Search for the cell housing the specified text and yield its [x, y] center coordinate. 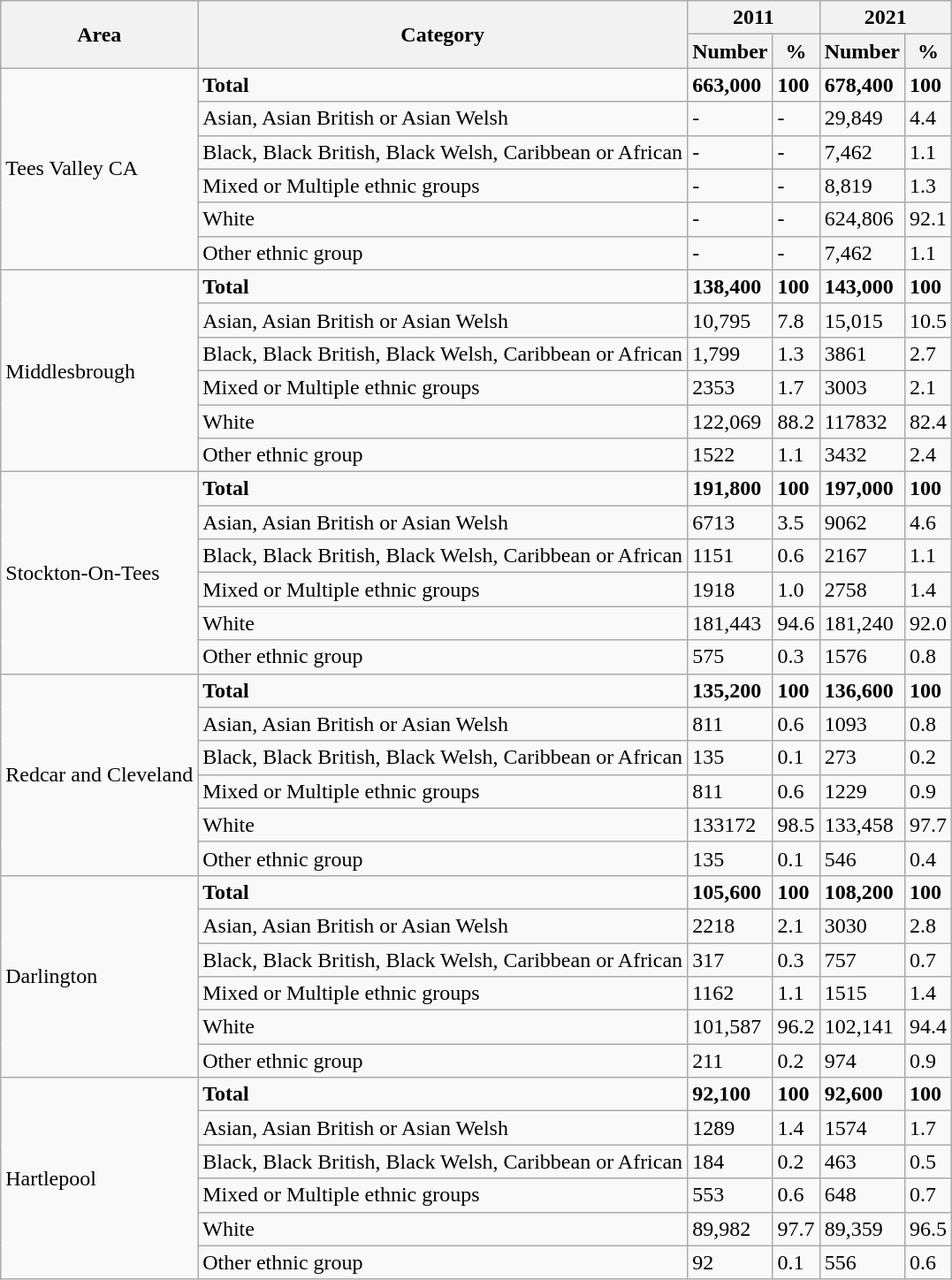
92.1 [928, 219]
Category [443, 34]
1515 [862, 994]
556 [862, 1262]
133172 [730, 825]
1576 [862, 657]
92,600 [862, 1094]
9062 [862, 522]
575 [730, 657]
Tees Valley CA [99, 169]
92.0 [928, 623]
2167 [862, 556]
0.4 [928, 858]
133,458 [862, 825]
3432 [862, 455]
546 [862, 858]
181,443 [730, 623]
648 [862, 1195]
2021 [886, 18]
94.4 [928, 1027]
3030 [862, 926]
1,799 [730, 354]
1289 [730, 1128]
3003 [862, 387]
2.4 [928, 455]
184 [730, 1162]
29,849 [862, 118]
1918 [730, 590]
191,800 [730, 489]
82.4 [928, 422]
2353 [730, 387]
143,000 [862, 286]
10.5 [928, 320]
96.5 [928, 1229]
92,100 [730, 1094]
94.6 [796, 623]
2.8 [928, 926]
211 [730, 1061]
317 [730, 959]
88.2 [796, 422]
98.5 [796, 825]
1.0 [796, 590]
122,069 [730, 422]
2218 [730, 926]
Area [99, 34]
0.5 [928, 1162]
553 [730, 1195]
4.6 [928, 522]
Stockton-On-Tees [99, 573]
2.7 [928, 354]
4.4 [928, 118]
117832 [862, 422]
974 [862, 1061]
89,982 [730, 1229]
1162 [730, 994]
1574 [862, 1128]
197,000 [862, 489]
92 [730, 1262]
138,400 [730, 286]
105,600 [730, 892]
96.2 [796, 1027]
678,400 [862, 85]
136,600 [862, 690]
1093 [862, 724]
102,141 [862, 1027]
Darlington [99, 976]
2011 [753, 18]
757 [862, 959]
181,240 [862, 623]
15,015 [862, 320]
463 [862, 1162]
624,806 [862, 219]
Hartlepool [99, 1178]
89,359 [862, 1229]
108,200 [862, 892]
101,587 [730, 1027]
3.5 [796, 522]
10,795 [730, 320]
Middlesbrough [99, 370]
8,819 [862, 186]
1522 [730, 455]
273 [862, 758]
Redcar and Cleveland [99, 774]
135,200 [730, 690]
2758 [862, 590]
3861 [862, 354]
1151 [730, 556]
7.8 [796, 320]
6713 [730, 522]
1229 [862, 791]
663,000 [730, 85]
